From the cell containing the given text, extract its center point as (x, y) coordinate. 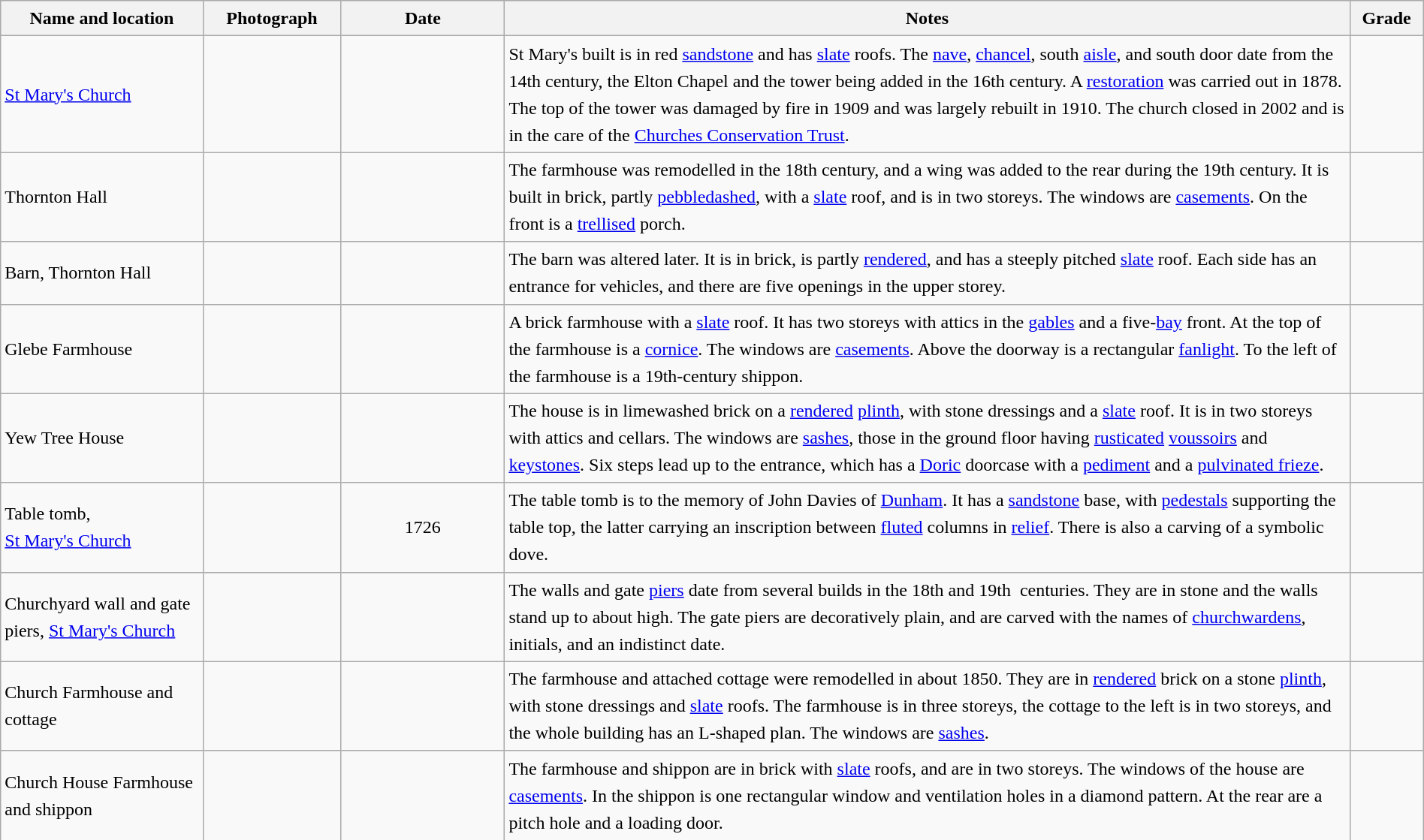
Notes (927, 18)
St Mary's Church (102, 95)
Thornton Hall (102, 197)
Name and location (102, 18)
Church Farmhouse and cottage (102, 706)
Glebe Farmhouse (102, 348)
Church House Farmhouse and shippon (102, 796)
Photograph (272, 18)
Date (423, 18)
Table tomb,St Mary's Church (102, 527)
Churchyard wall and gate piers, St Mary's Church (102, 617)
Yew Tree House (102, 438)
Barn, Thornton Hall (102, 273)
Grade (1386, 18)
1726 (423, 527)
